Return the (X, Y) coordinate for the center point of the cell that contains the specified text.  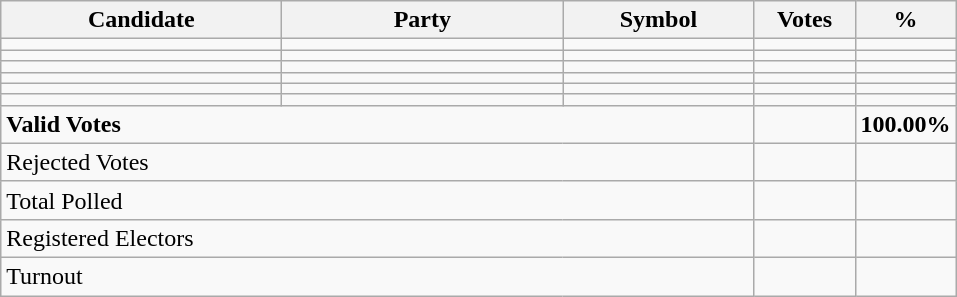
100.00% (906, 124)
Turnout (378, 276)
Candidate (142, 20)
Valid Votes (378, 124)
% (906, 20)
Total Polled (378, 200)
Votes (804, 20)
Party (422, 20)
Rejected Votes (378, 162)
Registered Electors (378, 238)
Symbol (658, 20)
